Detect which cell encompasses the target text, then output its (x, y) center coordinate. 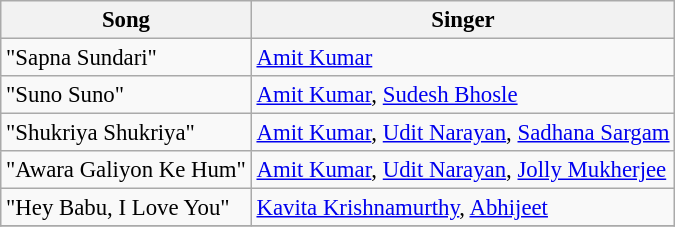
Song (126, 20)
"Sapna Sundari" (126, 58)
Amit Kumar, Udit Narayan, Jolly Mukherjee (463, 170)
"Hey Babu, I Love You" (126, 208)
"Awara Galiyon Ke Hum" (126, 170)
Amit Kumar, Udit Narayan, Sadhana Sargam (463, 133)
Amit Kumar, Sudesh Bhosle (463, 95)
Amit Kumar (463, 58)
Singer (463, 20)
"Suno Suno" (126, 95)
Kavita Krishnamurthy, Abhijeet (463, 208)
"Shukriya Shukriya" (126, 133)
